Provide the (x, y) coordinate of the cell's center where the given text is located.  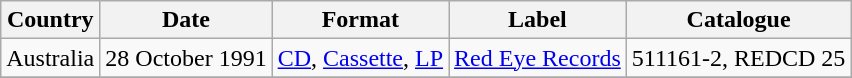
Catalogue (738, 20)
Label (538, 20)
28 October 1991 (186, 58)
Date (186, 20)
CD, Cassette, LP (360, 58)
511161-2, REDCD 25 (738, 58)
Australia (50, 58)
Format (360, 20)
Red Eye Records (538, 58)
Country (50, 20)
